Output the [x, y] coordinate of the center of the cell containing the given text.  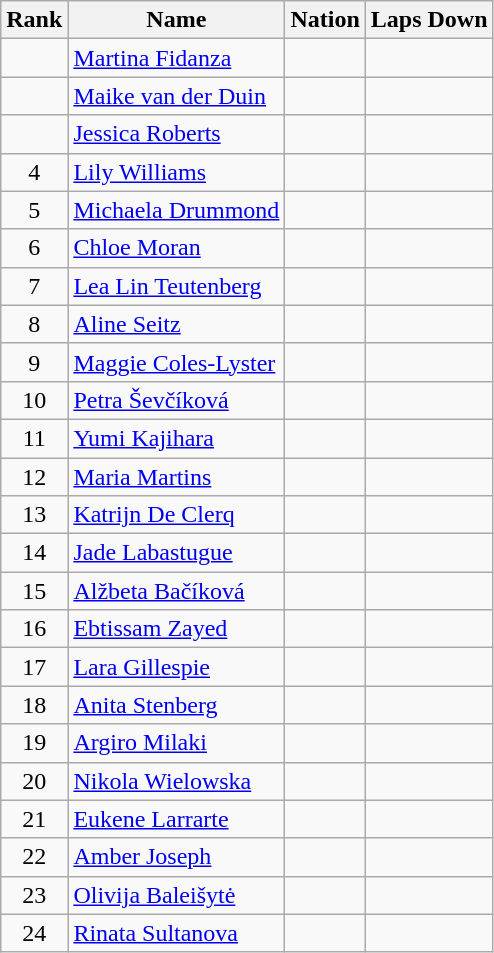
16 [34, 629]
Katrijn De Clerq [176, 515]
23 [34, 895]
Alžbeta Bačíková [176, 591]
7 [34, 286]
Rank [34, 20]
4 [34, 172]
Maike van der Duin [176, 96]
Aline Seitz [176, 324]
Lara Gillespie [176, 667]
19 [34, 743]
Nikola Wielowska [176, 781]
Maggie Coles-Lyster [176, 362]
9 [34, 362]
15 [34, 591]
Argiro Milaki [176, 743]
Lea Lin Teutenberg [176, 286]
10 [34, 400]
Ebtissam Zayed [176, 629]
24 [34, 933]
22 [34, 857]
13 [34, 515]
Michaela Drummond [176, 210]
Nation [325, 20]
Jessica Roberts [176, 134]
Maria Martins [176, 477]
11 [34, 438]
Laps Down [429, 20]
5 [34, 210]
Jade Labastugue [176, 553]
Petra Ševčíková [176, 400]
Martina Fidanza [176, 58]
Eukene Larrarte [176, 819]
Yumi Kajihara [176, 438]
Name [176, 20]
Chloe Moran [176, 248]
Rinata Sultanova [176, 933]
Lily Williams [176, 172]
Anita Stenberg [176, 705]
17 [34, 667]
14 [34, 553]
6 [34, 248]
20 [34, 781]
18 [34, 705]
Olivija Baleišytė [176, 895]
Amber Joseph [176, 857]
8 [34, 324]
21 [34, 819]
12 [34, 477]
